For the text-containing cell, return its midpoint in (x, y) coordinate format. 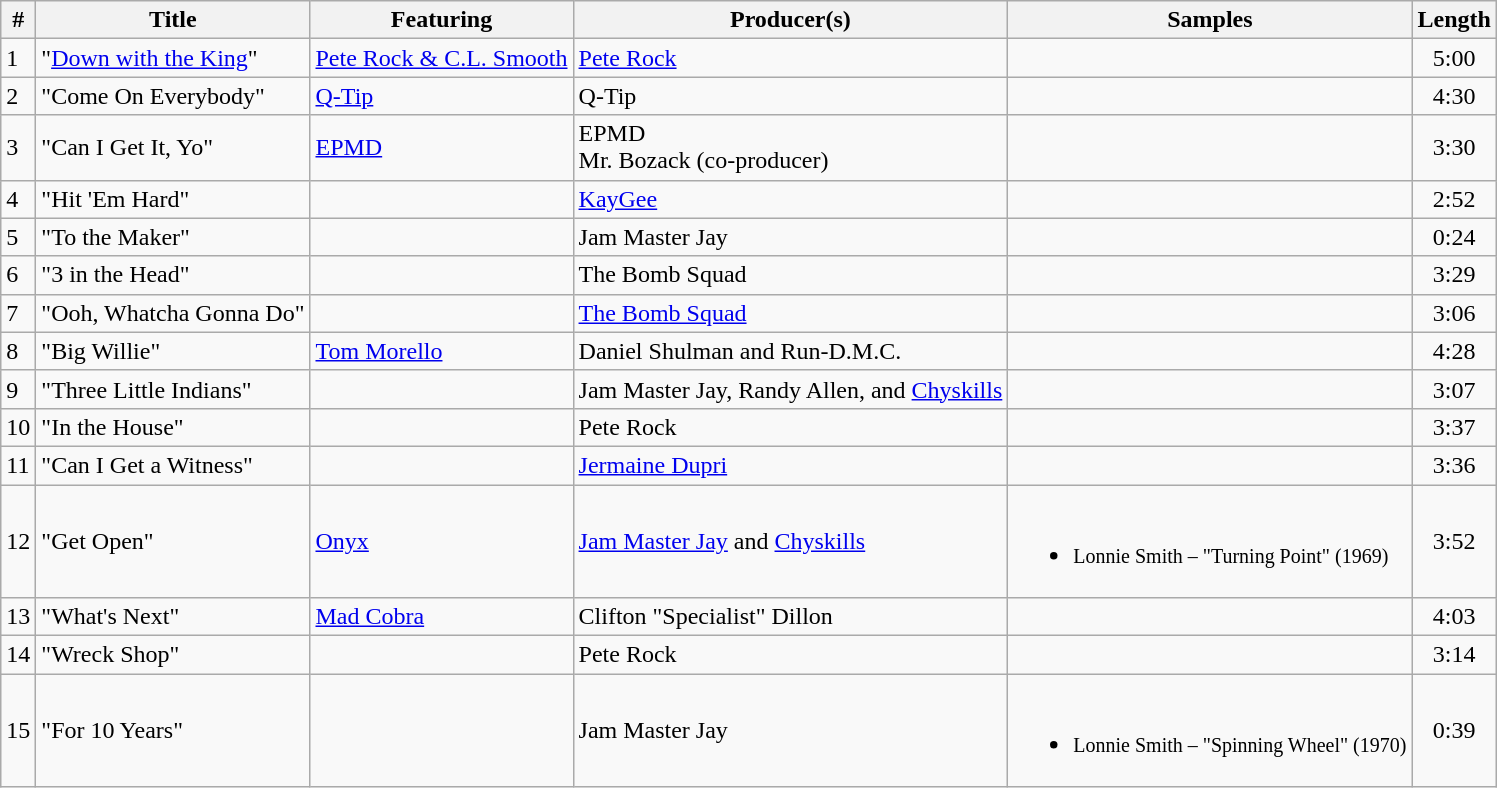
"Down with the King" (173, 58)
# (18, 20)
"Can I Get It, Yo" (173, 148)
3:37 (1454, 427)
11 (18, 465)
Length (1454, 20)
Samples (1210, 20)
Daniel Shulman and Run-D.M.C. (790, 351)
Producer(s) (790, 20)
0:24 (1454, 237)
Tom Morello (442, 351)
Onyx (442, 540)
3:06 (1454, 313)
3 (18, 148)
13 (18, 617)
12 (18, 540)
1 (18, 58)
4:03 (1454, 617)
4:28 (1454, 351)
EPMD (442, 148)
"To the Maker" (173, 237)
"Big Willie" (173, 351)
Jam Master Jay, Randy Allen, and Chyskills (790, 389)
"Ooh, Whatcha Gonna Do" (173, 313)
3:14 (1454, 655)
Lonnie Smith – "Turning Point" (1969) (1210, 540)
"Three Little Indians" (173, 389)
Clifton "Specialist" Dillon (790, 617)
4:30 (1454, 96)
3:30 (1454, 148)
5 (18, 237)
"For 10 Years" (173, 730)
"Can I Get a Witness" (173, 465)
3:52 (1454, 540)
"Wreck Shop" (173, 655)
8 (18, 351)
6 (18, 275)
3:07 (1454, 389)
Lonnie Smith – "Spinning Wheel" (1970) (1210, 730)
EPMDMr. Bozack (co-producer) (790, 148)
KayGee (790, 199)
14 (18, 655)
Jermaine Dupri (790, 465)
9 (18, 389)
4 (18, 199)
"In the House" (173, 427)
"Get Open" (173, 540)
0:39 (1454, 730)
2 (18, 96)
"3 in the Head" (173, 275)
3:29 (1454, 275)
Title (173, 20)
Mad Cobra (442, 617)
15 (18, 730)
3:36 (1454, 465)
Jam Master Jay and Chyskills (790, 540)
"Hit 'Em Hard" (173, 199)
Featuring (442, 20)
10 (18, 427)
"Come On Everybody" (173, 96)
2:52 (1454, 199)
5:00 (1454, 58)
7 (18, 313)
"What's Next" (173, 617)
Pete Rock & C.L. Smooth (442, 58)
